Find where the given text appears and provide that cell's center as (X, Y) coordinate. 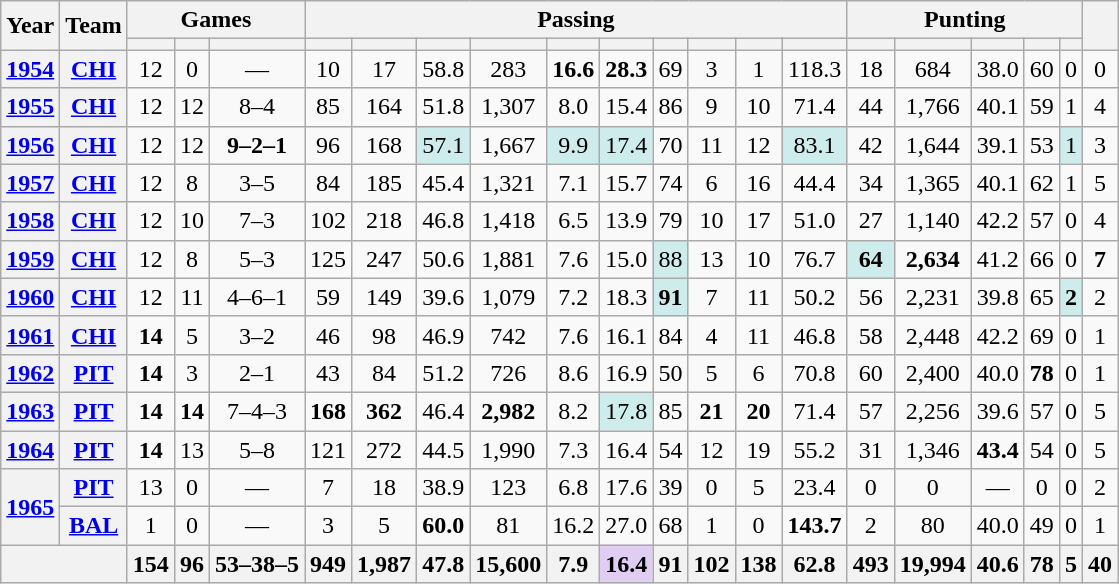
40 (1100, 564)
8.6 (574, 373)
218 (384, 221)
81 (508, 526)
98 (384, 335)
7–3 (256, 221)
6.8 (574, 488)
18.3 (626, 297)
1,987 (384, 564)
20 (758, 411)
7–4–3 (256, 411)
7.9 (574, 564)
17.4 (626, 145)
16 (758, 183)
6.5 (574, 221)
79 (670, 221)
53 (1042, 145)
70.8 (814, 373)
164 (384, 107)
39.1 (998, 145)
9 (712, 107)
1959 (30, 259)
138 (758, 564)
34 (870, 183)
1,766 (932, 107)
2–1 (256, 373)
1,990 (508, 449)
65 (1042, 297)
56 (870, 297)
493 (870, 564)
83.1 (814, 145)
58.8 (444, 69)
17.8 (626, 411)
19 (758, 449)
46.4 (444, 411)
58 (870, 335)
16.2 (574, 526)
2,448 (932, 335)
15,600 (508, 564)
1957 (30, 183)
Games (216, 20)
272 (384, 449)
74 (670, 183)
17.6 (626, 488)
149 (384, 297)
154 (150, 564)
123 (508, 488)
5–3 (256, 259)
125 (328, 259)
42 (870, 145)
Passing (576, 20)
1960 (30, 297)
16.1 (626, 335)
15.7 (626, 183)
31 (870, 449)
43 (328, 373)
45.4 (444, 183)
5–8 (256, 449)
50 (670, 373)
2,256 (932, 411)
247 (384, 259)
86 (670, 107)
41.2 (998, 259)
21 (712, 411)
23.4 (814, 488)
1,079 (508, 297)
70 (670, 145)
Punting (964, 20)
1964 (30, 449)
28.3 (626, 69)
1,881 (508, 259)
Year (30, 26)
143.7 (814, 526)
4–6–1 (256, 297)
949 (328, 564)
2,231 (932, 297)
8–4 (256, 107)
3–2 (256, 335)
1,321 (508, 183)
51.8 (444, 107)
53–38–5 (256, 564)
185 (384, 183)
8.0 (574, 107)
118.3 (814, 69)
80 (932, 526)
27 (870, 221)
1954 (30, 69)
3–5 (256, 183)
1965 (30, 507)
9–2–1 (256, 145)
2,634 (932, 259)
121 (328, 449)
9.9 (574, 145)
362 (384, 411)
2,982 (508, 411)
68 (670, 526)
49 (1042, 526)
46 (328, 335)
19,994 (932, 564)
66 (1042, 259)
44 (870, 107)
62 (1042, 183)
1,365 (932, 183)
38.0 (998, 69)
1,346 (932, 449)
60.0 (444, 526)
62.8 (814, 564)
1962 (30, 373)
7.1 (574, 183)
88 (670, 259)
BAL (94, 526)
44.5 (444, 449)
55.2 (814, 449)
742 (508, 335)
76.7 (814, 259)
38.9 (444, 488)
64 (870, 259)
1956 (30, 145)
1961 (30, 335)
44.4 (814, 183)
7.2 (574, 297)
27.0 (626, 526)
15.0 (626, 259)
40.6 (998, 564)
57.1 (444, 145)
13.9 (626, 221)
Team (94, 26)
50.6 (444, 259)
1963 (30, 411)
1958 (30, 221)
283 (508, 69)
7.3 (574, 449)
1,307 (508, 107)
1,418 (508, 221)
16.9 (626, 373)
2,400 (932, 373)
16.6 (574, 69)
726 (508, 373)
51.0 (814, 221)
39 (670, 488)
51.2 (444, 373)
46.9 (444, 335)
1,644 (932, 145)
50.2 (814, 297)
47.8 (444, 564)
1955 (30, 107)
684 (932, 69)
15.4 (626, 107)
39.8 (998, 297)
43.4 (998, 449)
1,140 (932, 221)
1,667 (508, 145)
8.2 (574, 411)
